Identify which cell holds the provided text, then report its (x, y) central coordinate. 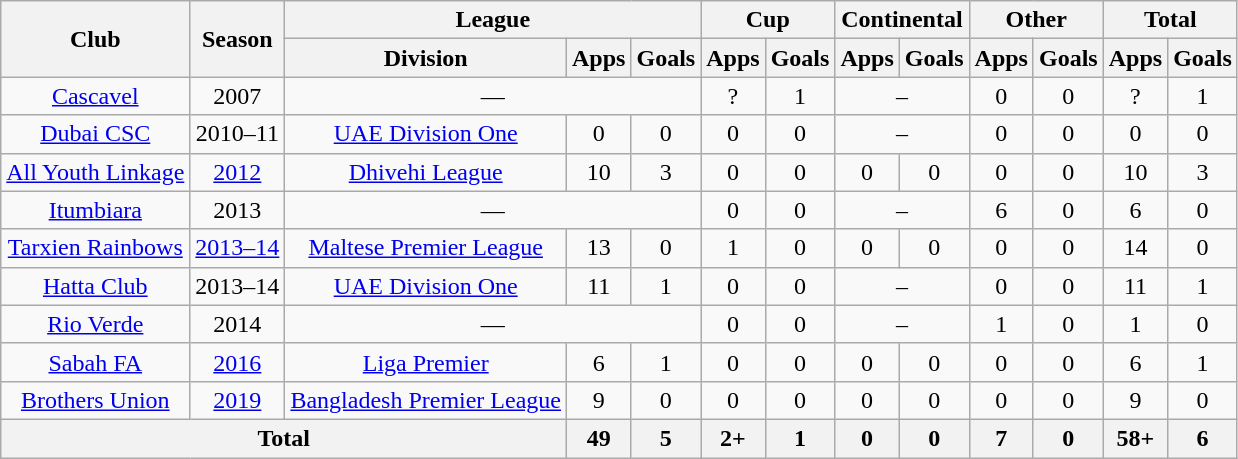
Season (238, 39)
14 (1135, 248)
58+ (1135, 438)
All Youth Linkage (96, 172)
Itumbiara (96, 210)
Rio Verde (96, 324)
Cascavel (96, 96)
2014 (238, 324)
2012 (238, 172)
2010–11 (238, 134)
Maltese Premier League (426, 248)
Other (1036, 20)
League (493, 20)
Division (426, 58)
2013 (238, 210)
2+ (733, 438)
Tarxien Rainbows (96, 248)
2007 (238, 96)
Sabah FA (96, 362)
13 (599, 248)
Dubai CSC (96, 134)
Club (96, 39)
Liga Premier (426, 362)
Continental (902, 20)
Hatta Club (96, 286)
2019 (238, 400)
5 (666, 438)
Dhivehi League (426, 172)
7 (1001, 438)
Bangladesh Premier League (426, 400)
Brothers Union (96, 400)
2016 (238, 362)
Cup (768, 20)
49 (599, 438)
